Scan for the cell matching the given text and deliver its [X, Y] coordinate at center. 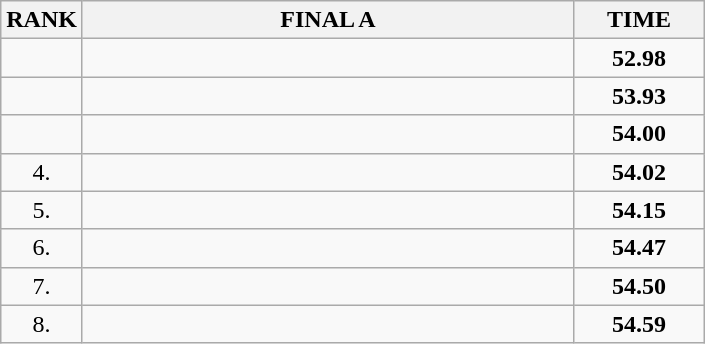
8. [42, 324]
54.47 [640, 248]
5. [42, 210]
54.15 [640, 210]
7. [42, 286]
53.93 [640, 96]
RANK [42, 20]
54.00 [640, 134]
52.98 [640, 58]
FINAL A [328, 20]
54.59 [640, 324]
6. [42, 248]
4. [42, 172]
54.02 [640, 172]
54.50 [640, 286]
TIME [640, 20]
